Return the [x, y] coordinate for the center point of the cell that contains the specified text.  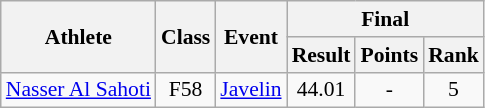
Athlete [78, 36]
44.01 [322, 90]
F58 [186, 90]
Result [322, 55]
Nasser Al Sahoti [78, 90]
Rank [454, 55]
- [389, 90]
Javelin [250, 90]
Final [386, 19]
5 [454, 90]
Points [389, 55]
Event [250, 36]
Class [186, 36]
